Provide the [x, y] coordinate of the cell's center where the given text is located.  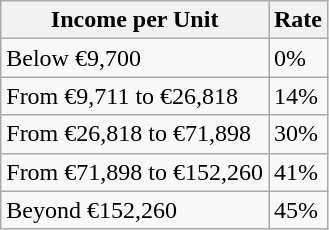
30% [298, 134]
Below €9,700 [135, 58]
Income per Unit [135, 20]
From €9,711 to €26,818 [135, 96]
Beyond €152,260 [135, 210]
41% [298, 172]
Rate [298, 20]
From €71,898 to €152,260 [135, 172]
14% [298, 96]
0% [298, 58]
45% [298, 210]
From €26,818 to €71,898 [135, 134]
